Locate the cell with the specified text and output its (x, y) center coordinate. 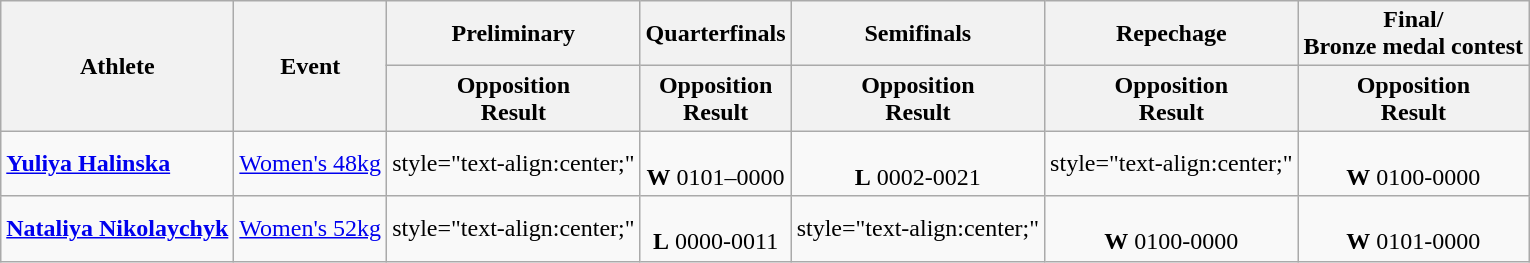
L 0000-0011 (716, 228)
Athlete (118, 66)
Quarterfinals (716, 34)
Semifinals (918, 34)
W 0101-0000 (1414, 228)
Women's 52kg (310, 228)
Preliminary (514, 34)
Repechage (1172, 34)
W 0101–0000 (716, 164)
Nataliya Nikolaychyk (118, 228)
Event (310, 66)
Final/Bronze medal contest (1414, 34)
Women's 48kg (310, 164)
L 0002-0021 (918, 164)
Yuliya Halinska (118, 164)
